Locate the cell with the specified text and output its [X, Y] center coordinate. 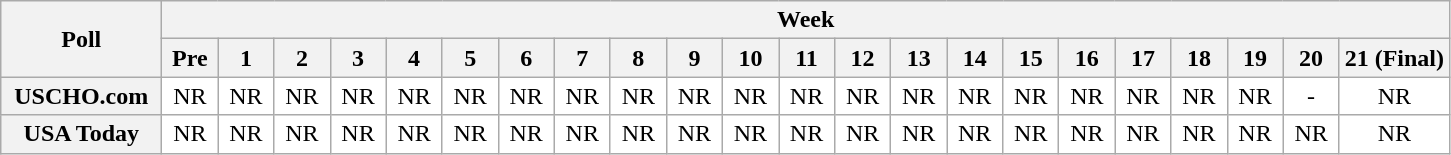
1 [246, 58]
6 [526, 58]
- [1311, 96]
4 [414, 58]
3 [358, 58]
Poll [82, 39]
18 [1199, 58]
13 [919, 58]
15 [1031, 58]
5 [470, 58]
9 [694, 58]
16 [1087, 58]
USA Today [82, 134]
14 [975, 58]
USCHO.com [82, 96]
Week [806, 20]
7 [582, 58]
21 (Final) [1394, 58]
11 [806, 58]
20 [1311, 58]
19 [1255, 58]
10 [750, 58]
2 [302, 58]
12 [863, 58]
17 [1143, 58]
8 [638, 58]
Pre [190, 58]
